For the text-containing cell, return its midpoint in [X, Y] coordinate format. 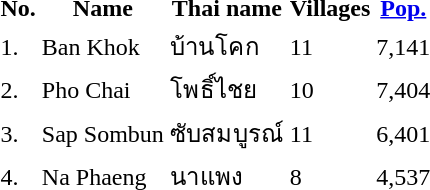
โพธิ์ไชย [226, 90]
บ้านโคก [226, 46]
Sap Sombun [102, 133]
ซับสมบูรณ์ [226, 133]
Pho Chai [102, 90]
10 [330, 90]
Ban Khok [102, 46]
